From the cell containing the given text, extract its center point as [X, Y] coordinate. 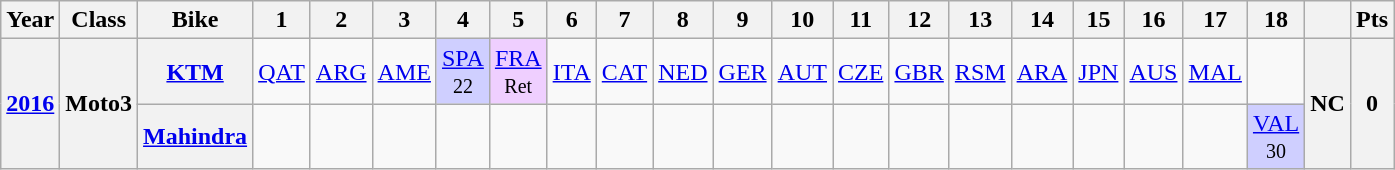
1 [282, 20]
13 [980, 20]
MAL [1215, 72]
GER [742, 72]
2016 [30, 104]
AUT [802, 72]
SPA22 [462, 72]
AME [404, 72]
8 [683, 20]
NED [683, 72]
14 [1042, 20]
QAT [282, 72]
0 [1372, 104]
RSM [980, 72]
7 [624, 20]
16 [1154, 20]
Moto3 [99, 104]
AUS [1154, 72]
Mahindra [196, 136]
9 [742, 20]
4 [462, 20]
CAT [624, 72]
KTM [196, 72]
ARG [341, 72]
GBR [919, 72]
12 [919, 20]
JPN [1098, 72]
3 [404, 20]
17 [1215, 20]
ITA [572, 72]
Year [30, 20]
CZE [861, 72]
5 [518, 20]
NC [1328, 104]
Pts [1372, 20]
FRARet [518, 72]
15 [1098, 20]
6 [572, 20]
Class [99, 20]
2 [341, 20]
18 [1276, 20]
ARA [1042, 72]
Bike [196, 20]
10 [802, 20]
VAL30 [1276, 136]
11 [861, 20]
